Output the (X, Y) coordinate of the center of the cell containing the given text.  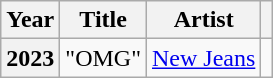
Artist (203, 20)
"OMG" (104, 58)
Title (104, 20)
Year (30, 20)
New Jeans (203, 58)
2023 (30, 58)
